Detect which cell encompasses the target text, then output its (x, y) center coordinate. 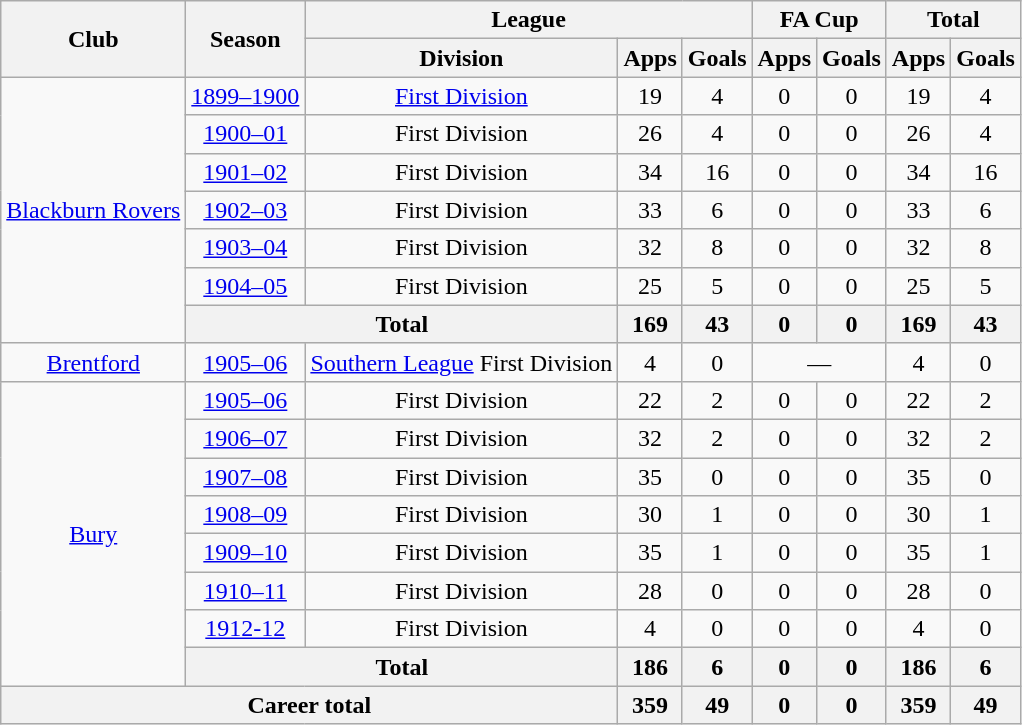
1899–1900 (246, 96)
1910–11 (246, 591)
League (528, 20)
1912-12 (246, 629)
1903–04 (246, 248)
1902–03 (246, 210)
Career total (310, 705)
1904–05 (246, 286)
FA Cup (819, 20)
1900–01 (246, 134)
1909–10 (246, 553)
1901–02 (246, 172)
1907–08 (246, 477)
1908–09 (246, 515)
Southern League First Division (462, 362)
Blackburn Rovers (94, 210)
Brentford (94, 362)
Season (246, 39)
Bury (94, 533)
Club (94, 39)
Division (462, 58)
— (819, 362)
1906–07 (246, 438)
